Return (X, Y) of the center of cell containing provided text 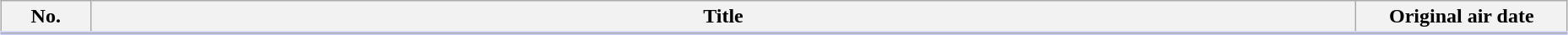
No. (46, 17)
Title (723, 17)
Original air date (1462, 17)
